Pinpoint the cell where the given text exists, returning its (x, y) midpoint coordinate. 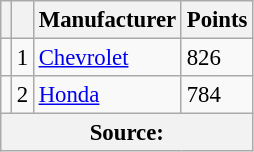
784 (216, 95)
826 (216, 58)
Points (216, 20)
Source: (127, 133)
Manufacturer (107, 20)
2 (22, 95)
Honda (107, 95)
Chevrolet (107, 58)
1 (22, 58)
